Pinpoint the cell where the given text exists, returning its (X, Y) midpoint coordinate. 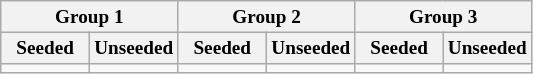
Group 2 (266, 17)
Group 1 (90, 17)
Group 3 (443, 17)
